Provide the (X, Y) coordinate of the cell's center where the given text is located.  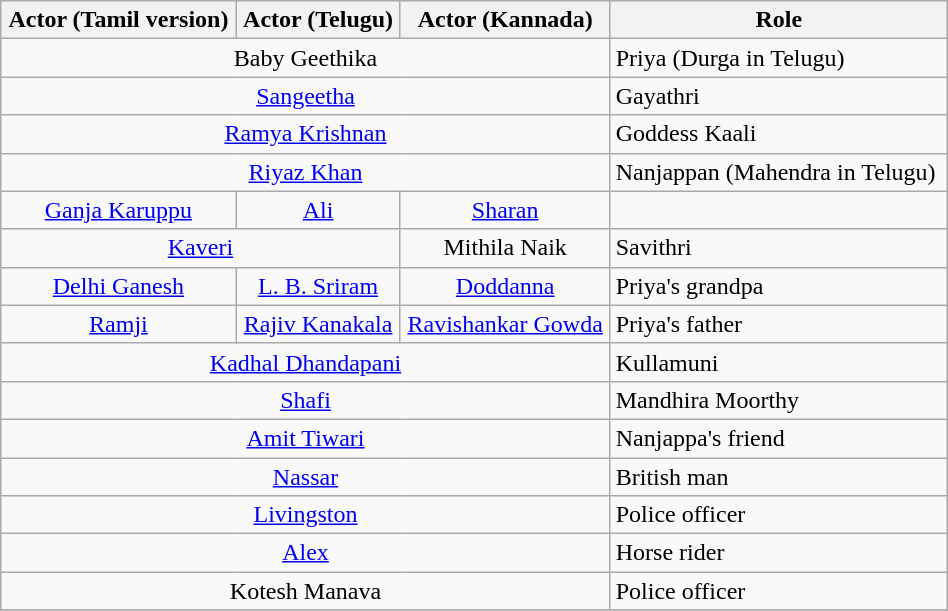
Riyaz Khan (306, 172)
Role (778, 20)
Horse rider (778, 553)
Mandhira Moorthy (778, 400)
Kullamuni (778, 362)
Kadhal Dhandapani (306, 362)
Savithri (778, 248)
Actor (Tamil version) (118, 20)
Doddanna (505, 286)
Ganja Karuppu (118, 210)
Priya (Durga in Telugu) (778, 58)
British man (778, 477)
Kaveri (200, 248)
Mithila Naik (505, 248)
Priya's grandpa (778, 286)
Nanjappan (Mahendra in Telugu) (778, 172)
Kotesh Manava (306, 591)
Alex (306, 553)
Ramya Krishnan (306, 134)
Livingston (306, 515)
Ramji (118, 324)
Ali (318, 210)
Sharan (505, 210)
Nassar (306, 477)
Gayathri (778, 96)
Goddess Kaali (778, 134)
Actor (Kannada) (505, 20)
Actor (Telugu) (318, 20)
Priya's father (778, 324)
Shafi (306, 400)
Amit Tiwari (306, 438)
Baby Geethika (306, 58)
Sangeetha (306, 96)
Nanjappa's friend (778, 438)
Delhi Ganesh (118, 286)
L. B. Sriram (318, 286)
Rajiv Kanakala (318, 324)
Ravishankar Gowda (505, 324)
